Detect which cell encompasses the target text, then output its [X, Y] center coordinate. 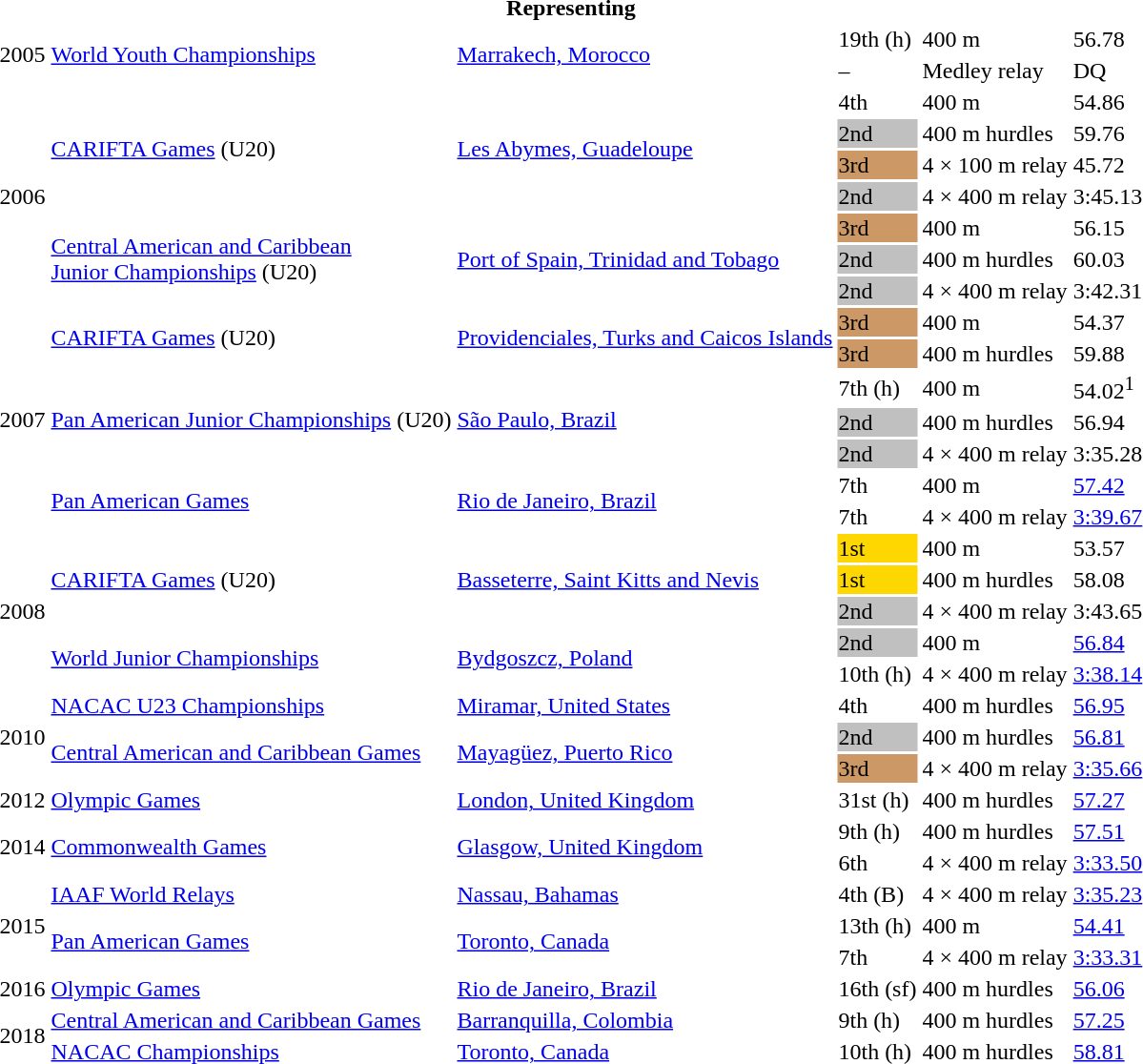
4 × 100 m relay [995, 165]
Nassau, Bahamas [644, 894]
Glasgow, United Kingdom [644, 847]
31st (h) [877, 800]
Port of Spain, Trinidad and Tobago [644, 259]
Bydgoszcz, Poland [644, 658]
19th (h) [877, 39]
IAAF World Relays [252, 894]
Basseterre, Saint Kitts and Nevis [644, 580]
Miramar, United States [644, 706]
Commonwealth Games [252, 847]
World Junior Championships [252, 658]
World Youth Championships [252, 55]
Barranquilla, Colombia [644, 1020]
Providenciales, Turks and Caicos Islands [644, 338]
Pan American Junior Championships (U20) [252, 419]
4th (B) [877, 894]
NACAC U23 Championships [252, 706]
16th (sf) [877, 989]
10th (h) [877, 674]
6th [877, 863]
Medley relay [995, 71]
– [877, 71]
London, United Kingdom [644, 800]
7th (h) [877, 388]
Marrakech, Morocco [644, 55]
São Paulo, Brazil [644, 419]
Les Abymes, Guadeloupe [644, 149]
Toronto, Canada [644, 942]
13th (h) [877, 926]
Central American and CaribbeanJunior Championships (U20) [252, 259]
Mayagüez, Puerto Rico [644, 753]
